For the text-containing cell, return its midpoint in [X, Y] coordinate format. 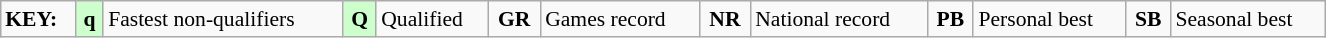
SB [1148, 19]
Games record [620, 19]
Qualified [432, 19]
KEY: [38, 19]
Seasonal best [1248, 19]
GR [514, 19]
Fastest non-qualifiers [223, 19]
NR [725, 19]
National record [838, 19]
Q [360, 19]
q [90, 19]
PB [950, 19]
Personal best [1049, 19]
